Output the [X, Y] coordinate of the center of the cell containing the given text.  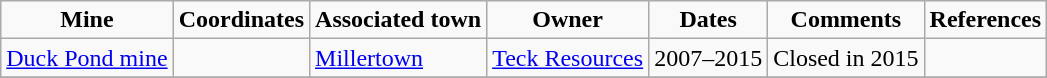
Millertown [398, 58]
Associated town [398, 20]
Closed in 2015 [846, 58]
Owner [568, 20]
Duck Pond mine [87, 58]
References [986, 20]
2007–2015 [708, 58]
Teck Resources [568, 58]
Comments [846, 20]
Mine [87, 20]
Dates [708, 20]
Coordinates [241, 20]
